Search for the cell housing the specified text and yield its (x, y) center coordinate. 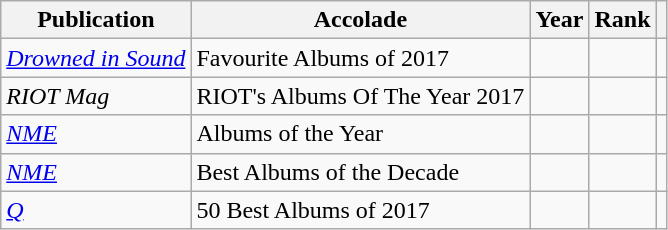
Albums of the Year (360, 134)
Drowned in Sound (96, 58)
Publication (96, 20)
RIOT Mag (96, 96)
Favourite Albums of 2017 (360, 58)
Q (96, 210)
RIOT's Albums Of The Year 2017 (360, 96)
Rank (622, 20)
50 Best Albums of 2017 (360, 210)
Best Albums of the Decade (360, 172)
Year (560, 20)
Accolade (360, 20)
